Locate the cell with the specified text and output its [x, y] center coordinate. 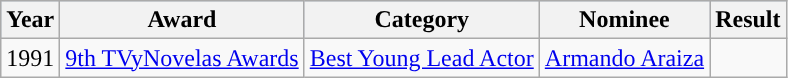
Award [182, 20]
Best Young Lead Actor [422, 58]
Year [30, 20]
Nominee [624, 20]
9th TVyNovelas Awards [182, 58]
Category [422, 20]
Result [748, 20]
1991 [30, 58]
Armando Araiza [624, 58]
